For the text-containing cell, return its midpoint in [x, y] coordinate format. 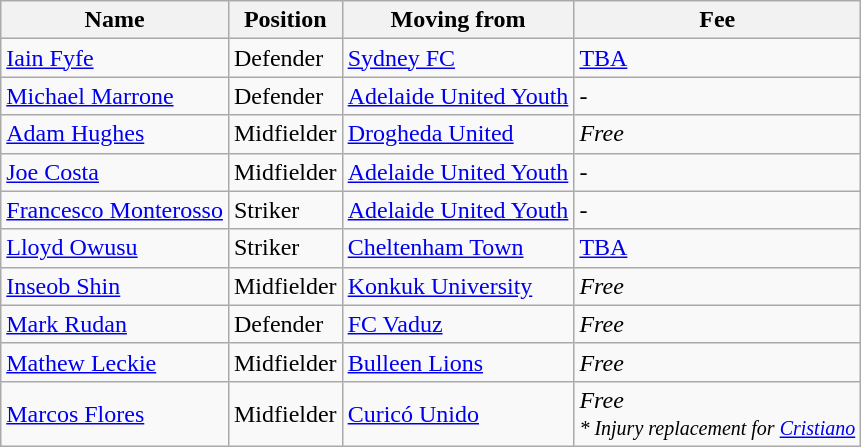
Konkuk University [458, 286]
Adam Hughes [115, 134]
FC Vaduz [458, 324]
Mathew Leckie [115, 362]
Lloyd Owusu [115, 248]
Free* Injury replacement for Cristiano [718, 414]
Francesco Monterosso [115, 210]
Position [285, 20]
Drogheda United [458, 134]
Iain Fyfe [115, 58]
Bulleen Lions [458, 362]
Joe Costa [115, 172]
Sydney FC [458, 58]
Name [115, 20]
Cheltenham Town [458, 248]
Fee [718, 20]
Marcos Flores [115, 414]
Inseob Shin [115, 286]
Mark Rudan [115, 324]
Michael Marrone [115, 96]
Moving from [458, 20]
Curicó Unido [458, 414]
